Pinpoint the cell where the given text exists, returning its (X, Y) midpoint coordinate. 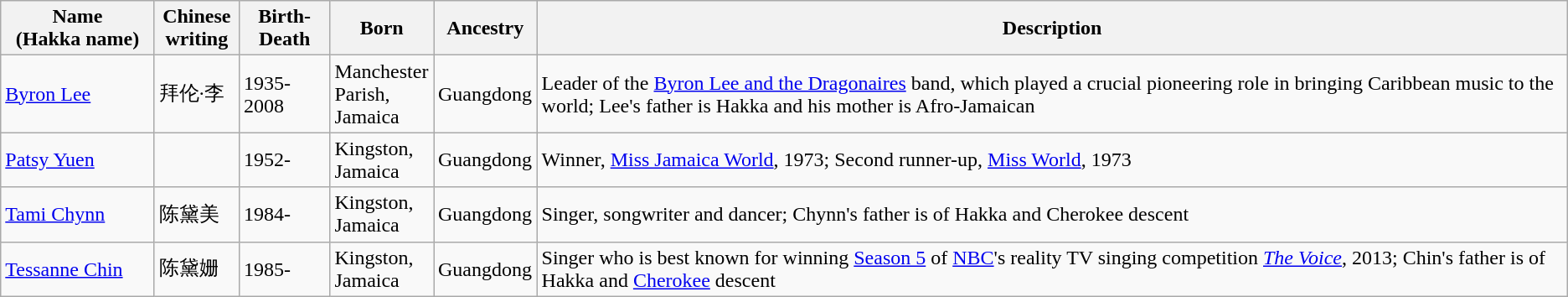
Manchester Parish, Jamaica (382, 94)
Byron Lee (78, 94)
Name(Hakka name) (78, 29)
陈黛姗 (196, 268)
Tami Chynn (78, 215)
Description (1052, 29)
Patsy Yuen (78, 159)
Tessanne Chin (78, 268)
1985- (285, 268)
Singer, songwriter and dancer; Chynn's father is of Hakka and Cherokee descent (1052, 215)
Winner, Miss Jamaica World, 1973; Second runner-up, Miss World, 1973 (1052, 159)
陈黛美 (196, 215)
Ancestry (486, 29)
拜伦·李 (196, 94)
Birth-Death (285, 29)
Singer who is best known for winning Season 5 of NBC's reality TV singing competition The Voice, 2013; Chin's father is of Hakka and Cherokee descent (1052, 268)
Chinese writing (196, 29)
Born (382, 29)
1935-2008 (285, 94)
1952- (285, 159)
1984- (285, 215)
